Capture the cell that displays the provided text and extract its (x, y) central coordinate. 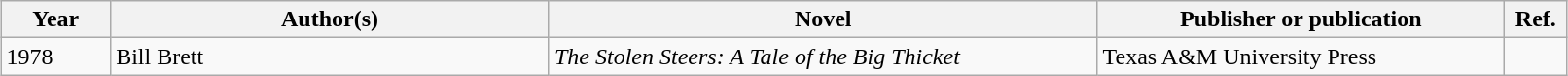
The Stolen Steers: A Tale of the Big Thicket (823, 57)
Author(s) (331, 19)
Year (56, 19)
Publisher or publication (1301, 19)
Bill Brett (331, 57)
Texas A&M University Press (1301, 57)
Ref. (1536, 19)
Novel (823, 19)
1978 (56, 57)
